Return (X, Y) of the center of cell containing provided text 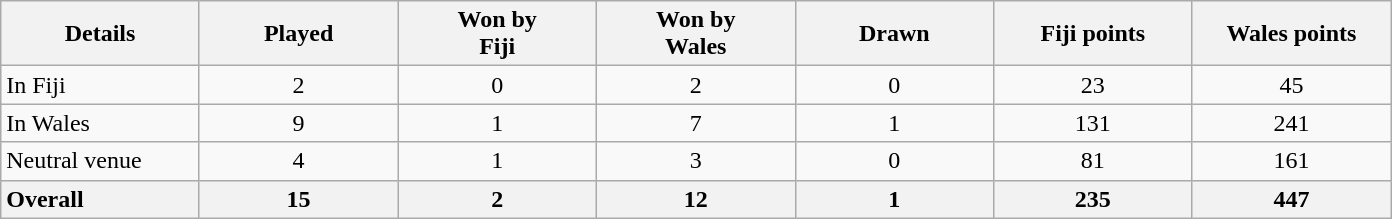
Drawn (894, 34)
23 (1094, 85)
Won byFiji (498, 34)
241 (1292, 123)
Played (298, 34)
4 (298, 161)
12 (696, 199)
Wales points (1292, 34)
131 (1094, 123)
235 (1094, 199)
161 (1292, 161)
Won byWales (696, 34)
81 (1094, 161)
15 (298, 199)
Fiji points (1094, 34)
3 (696, 161)
45 (1292, 85)
In Wales (100, 123)
Overall (100, 199)
7 (696, 123)
In Fiji (100, 85)
Details (100, 34)
Neutral venue (100, 161)
447 (1292, 199)
9 (298, 123)
